Extract the [X, Y] coordinate from the center of the cell holding the provided text.  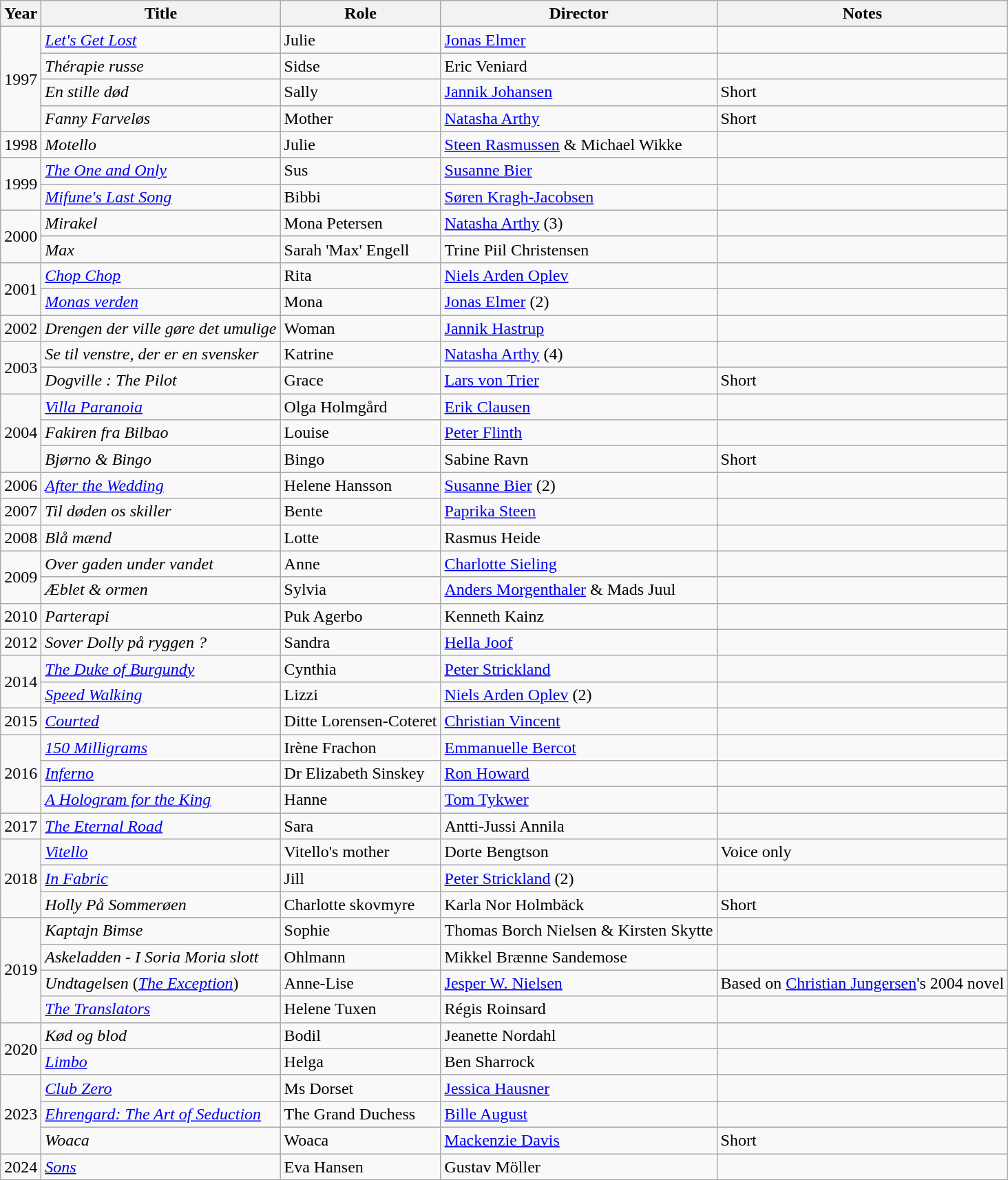
2016 [21, 773]
Anders Morgenthaler & Mads Juul [578, 590]
Ohlmann [361, 957]
Søren Kragh-Jacobsen [578, 197]
2017 [21, 826]
Monas verden [161, 302]
Peter Flinth [578, 433]
Mifune's Last Song [161, 197]
Rita [361, 275]
Undtagelsen (The Exception) [161, 983]
Jonas Elmer (2) [578, 302]
Notes [862, 14]
Cynthia [361, 668]
Dorte Bengtson [578, 852]
Chop Chop [161, 275]
The Eternal Road [161, 826]
Charlotte Sieling [578, 564]
Sarah 'Max' Engell [361, 249]
Rasmus Heide [578, 538]
Lizzi [361, 695]
Ron Howard [578, 774]
Helene Hansson [361, 485]
Bille August [578, 1114]
Kaptajn Bimse [161, 931]
Steen Rasmussen & Michael Wikke [578, 145]
Kenneth Kainz [578, 616]
Eric Veniard [578, 66]
Lars von Trier [578, 381]
Mona [361, 302]
Director [578, 14]
Lotte [361, 538]
The Duke of Burgundy [161, 668]
Karla Nor Holmbäck [578, 905]
Louise [361, 433]
Fanny Farveløs [161, 118]
Jonas Elmer [578, 40]
Grace [361, 381]
2010 [21, 616]
2023 [21, 1114]
Mona Petersen [361, 223]
2012 [21, 642]
Askeladden - I Soria Moria slott [161, 957]
Club Zero [161, 1088]
Susanne Bier (2) [578, 485]
Motello [161, 145]
Hanne [361, 800]
2018 [21, 878]
Vitello [161, 852]
Natasha Arthy (4) [578, 355]
2004 [21, 433]
Puk Agerbo [361, 616]
Til døden os skiller [161, 512]
1998 [21, 145]
Peter Strickland [578, 668]
Mikkel Brænne Sandemose [578, 957]
Charlotte skovmyre [361, 905]
Max [161, 249]
Sandra [361, 642]
2020 [21, 1049]
1999 [21, 184]
Mother [361, 118]
Based on Christian Jungersen's 2004 novel [862, 983]
2002 [21, 328]
Thomas Borch Nielsen & Kirsten Skytte [578, 931]
Bingo [361, 459]
After the Wedding [161, 485]
Kød og blod [161, 1035]
The Grand Duchess [361, 1114]
Sidse [361, 66]
Trine Piil Christensen [578, 249]
Jessica Hausner [578, 1088]
Courted [161, 721]
Over gaden under vandet [161, 564]
Erik Clausen [578, 407]
Sover Dolly på ryggen ? [161, 642]
Eva Hansen [361, 1167]
Susanne Bier [578, 171]
Sabine Ravn [578, 459]
Role [361, 14]
Natasha Arthy [578, 118]
2024 [21, 1167]
Drengen der ville gøre det umulige [161, 328]
Sus [361, 171]
2015 [21, 721]
Paprika Steen [578, 512]
2008 [21, 538]
1997 [21, 79]
Anne-Lise [361, 983]
Title [161, 14]
Bente [361, 512]
Ehrengard: The Art of Seduction [161, 1114]
Æblet & ormen [161, 590]
Holly På Sommerøen [161, 905]
Ben Sharrock [578, 1062]
Helga [361, 1062]
2009 [21, 577]
2003 [21, 368]
Inferno [161, 774]
Sylvia [361, 590]
Irène Frachon [361, 747]
2007 [21, 512]
Natasha Arthy (3) [578, 223]
Mirakel [161, 223]
Thérapie russe [161, 66]
Tom Tykwer [578, 800]
Anne [361, 564]
Voice only [862, 852]
Let's Get Lost [161, 40]
150 Milligrams [161, 747]
Woman [361, 328]
Fakiren fra Bilbao [161, 433]
2019 [21, 970]
Sally [361, 92]
Sara [361, 826]
In Fabric [161, 878]
Christian Vincent [578, 721]
Se til venstre, der er en svensker [161, 355]
Katrine [361, 355]
The Translators [161, 1009]
Ms Dorset [361, 1088]
Niels Arden Oplev [578, 275]
Peter Strickland (2) [578, 878]
2014 [21, 682]
2000 [21, 236]
Villa Paranoia [161, 407]
Mackenzie Davis [578, 1140]
Jesper W. Nielsen [578, 983]
Jill [361, 878]
2001 [21, 288]
Blå mænd [161, 538]
Régis Roinsard [578, 1009]
Emmanuelle Bercot [578, 747]
Year [21, 14]
The One and Only [161, 171]
Dogville : The Pilot [161, 381]
Olga Holmgård [361, 407]
Vitello's mother [361, 852]
A Hologram for the King [161, 800]
Parterapi [161, 616]
Bodil [361, 1035]
Gustav Möller [578, 1167]
Speed Walking [161, 695]
Niels Arden Oplev (2) [578, 695]
Jeanette Nordahl [578, 1035]
Sophie [361, 931]
Dr Elizabeth Sinskey [361, 774]
Jannik Johansen [578, 92]
Bjørno & Bingo [161, 459]
Bibbi [361, 197]
Ditte Lorensen-Coteret [361, 721]
Helene Tuxen [361, 1009]
Hella Joof [578, 642]
Limbo [161, 1062]
Sons [161, 1167]
Antti-Jussi Annila [578, 826]
2006 [21, 485]
En stille død [161, 92]
Jannik Hastrup [578, 328]
